Capture the cell that displays the provided text and extract its [X, Y] central coordinate. 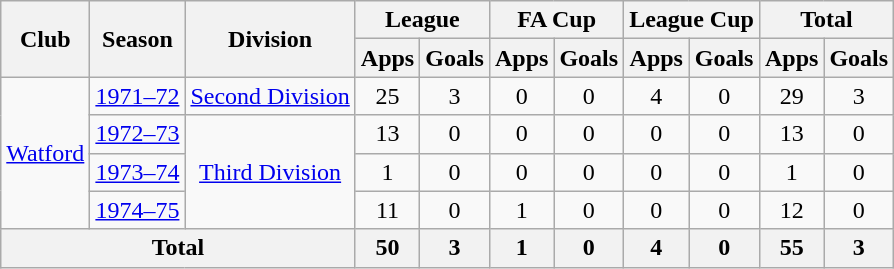
1974–75 [138, 210]
Third Division [270, 172]
12 [791, 210]
25 [387, 96]
Season [138, 39]
Club [46, 39]
League [422, 20]
29 [791, 96]
1973–74 [138, 172]
Second Division [270, 96]
50 [387, 248]
Division [270, 39]
Watford [46, 153]
1972–73 [138, 134]
League Cup [692, 20]
FA Cup [556, 20]
55 [791, 248]
11 [387, 210]
1971–72 [138, 96]
